Locate the cell with the specified text and output its (X, Y) center coordinate. 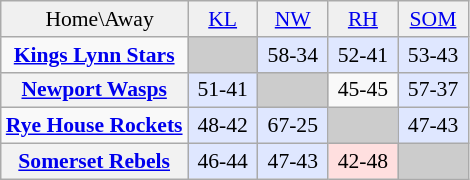
53-43 (433, 54)
46-44 (223, 161)
57-37 (433, 90)
42-48 (363, 161)
Newport Wasps (94, 90)
51-41 (223, 90)
SOM (433, 19)
45-45 (363, 90)
KL (223, 19)
RH (363, 19)
NW (293, 19)
58-34 (293, 54)
52-41 (363, 54)
Home\Away (94, 19)
Kings Lynn Stars (94, 54)
Rye House Rockets (94, 126)
67-25 (293, 126)
48-42 (223, 126)
Somerset Rebels (94, 161)
